For the text-containing cell, return its midpoint in (x, y) coordinate format. 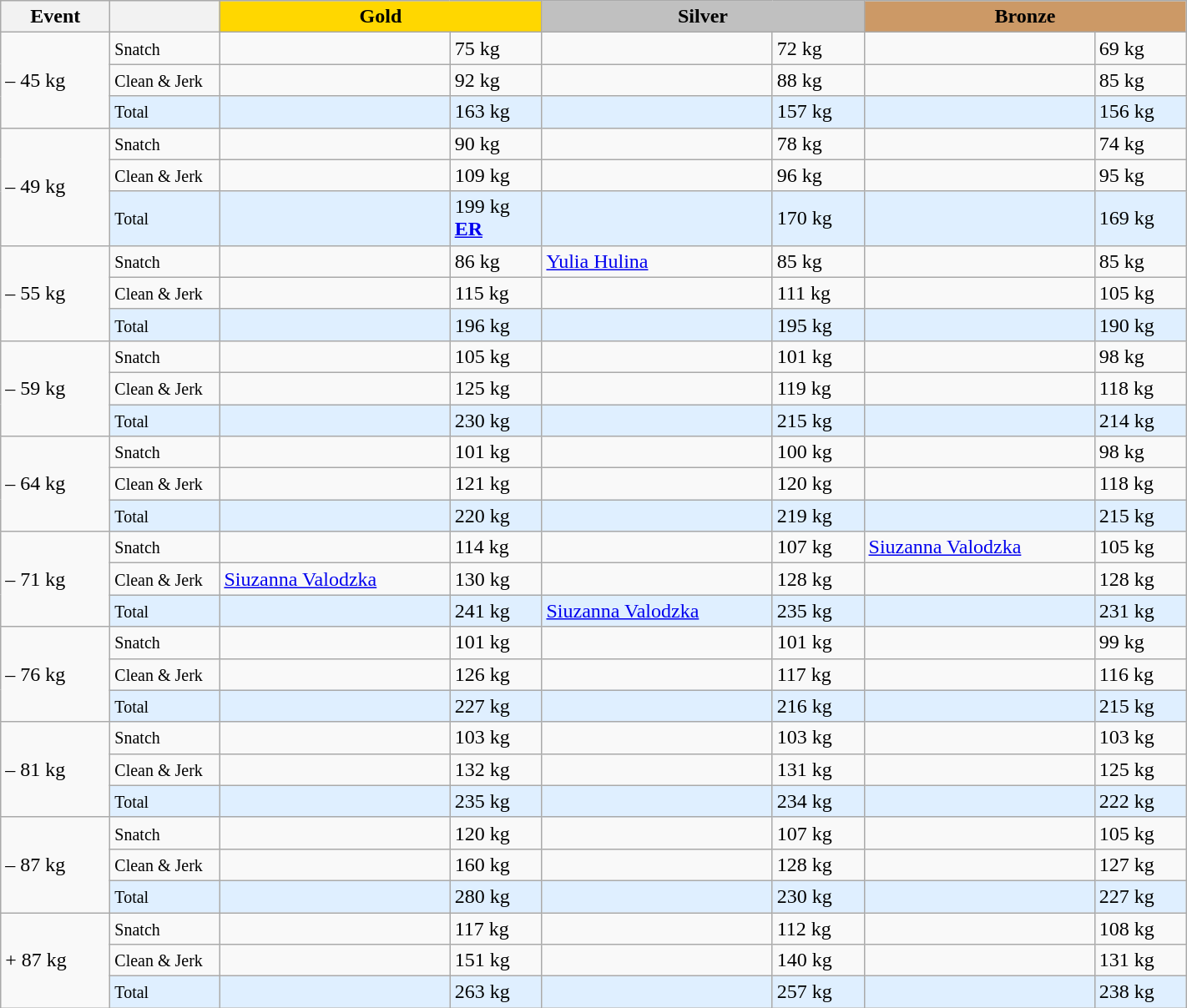
100 kg (818, 452)
195 kg (818, 325)
– 87 kg (55, 864)
– 55 kg (55, 293)
257 kg (818, 992)
116 kg (1140, 674)
121 kg (496, 484)
– 76 kg (55, 674)
132 kg (496, 769)
114 kg (496, 547)
88 kg (818, 80)
109 kg (496, 175)
– 59 kg (55, 388)
– 71 kg (55, 579)
231 kg (1140, 611)
190 kg (1140, 325)
163 kg (496, 112)
Event (55, 17)
280 kg (496, 896)
216 kg (818, 706)
86 kg (496, 261)
160 kg (496, 864)
– 64 kg (55, 484)
75 kg (496, 48)
220 kg (496, 516)
90 kg (496, 144)
241 kg (496, 611)
– 81 kg (55, 769)
108 kg (1140, 929)
263 kg (496, 992)
72 kg (818, 48)
Bronze (1025, 17)
170 kg (818, 219)
78 kg (818, 144)
112 kg (818, 929)
74 kg (1140, 144)
– 49 kg (55, 187)
196 kg (496, 325)
119 kg (818, 388)
Gold (381, 17)
99 kg (1140, 643)
115 kg (496, 293)
151 kg (496, 960)
169 kg (1140, 219)
126 kg (496, 674)
+ 87 kg (55, 960)
157 kg (818, 112)
234 kg (818, 801)
96 kg (818, 175)
69 kg (1140, 48)
130 kg (496, 579)
92 kg (496, 80)
95 kg (1140, 175)
111 kg (818, 293)
219 kg (818, 516)
Yulia Hulina (657, 261)
Silver (703, 17)
222 kg (1140, 801)
238 kg (1140, 992)
140 kg (818, 960)
156 kg (1140, 112)
214 kg (1140, 420)
127 kg (1140, 864)
199 kgER (496, 219)
– 45 kg (55, 80)
